Provide the [X, Y] coordinate of the cell's center where the given text is located.  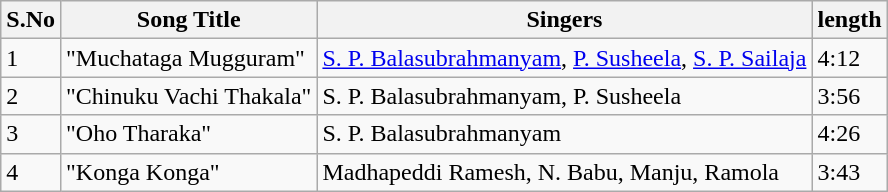
Singers [564, 20]
"Oho Tharaka" [188, 134]
"Konga Konga" [188, 172]
length [850, 20]
3:56 [850, 96]
2 [31, 96]
S. P. Balasubrahmanyam, P. Susheela, S. P. Sailaja [564, 58]
Madhapeddi Ramesh, N. Babu, Manju, Ramola [564, 172]
4:12 [850, 58]
4:26 [850, 134]
3 [31, 134]
Song Title [188, 20]
S. P. Balasubrahmanyam, P. Susheela [564, 96]
S. P. Balasubrahmanyam [564, 134]
1 [31, 58]
4 [31, 172]
"Chinuku Vachi Thakala" [188, 96]
"Muchataga Mugguram" [188, 58]
3:43 [850, 172]
S.No [31, 20]
